Scan for the cell matching the given text and deliver its (x, y) coordinate at center. 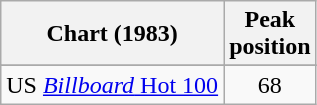
US Billboard Hot 100 (112, 85)
Chart (1983) (112, 34)
Peakposition (270, 34)
68 (270, 85)
